For the text-containing cell, return its midpoint in (X, Y) coordinate format. 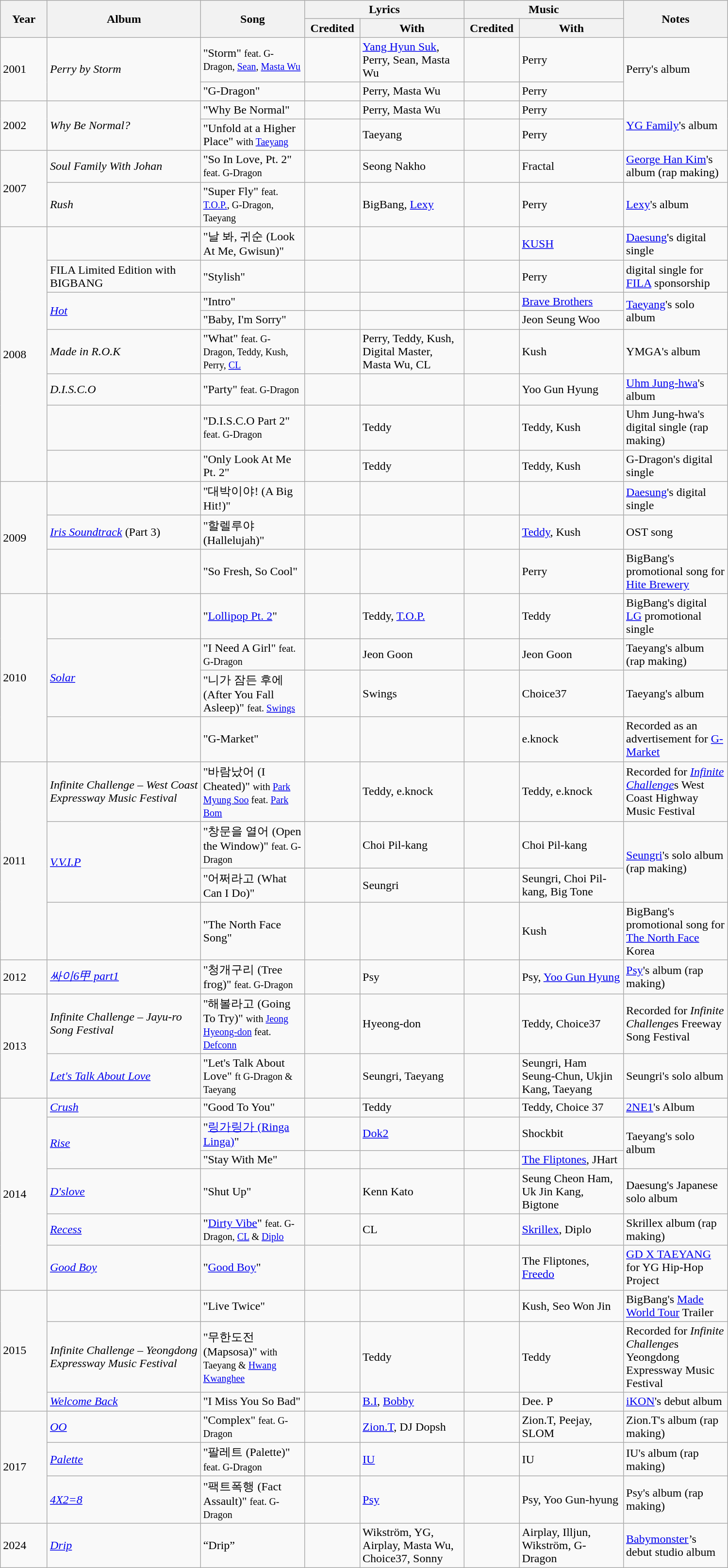
2015 (24, 1350)
V.V.I.P (124, 862)
OST song (676, 532)
Recorded for Infinite Challenges West Coast Highway Music Festival (676, 792)
Taeyang's album (676, 694)
Yang Hyun Suk, Perry, Sean, Masta Wu (413, 60)
Zion.T, DJ Dopsh (413, 1427)
"할렐루야 (Hallelujah)" (252, 532)
Infinite Challenge – Jayu-ro Song Festival (124, 1024)
B.I, Bobby (413, 1402)
Song (252, 19)
2024 (24, 1545)
Dee. P (572, 1402)
Seungri, Ham Seung-Chun, Ukjin Kang, Taeyang (572, 1076)
Taeyang (413, 135)
"Shut Up" (252, 1191)
Fractal (572, 166)
Daesung's Japanese solo album (676, 1191)
"So In Love, Pt. 2" feat. G-Dragon (252, 166)
Notes (676, 19)
digital single for FILA sponsorship (676, 277)
Lexy's album (676, 204)
"I Miss You So Bad" (252, 1402)
2009 (24, 538)
2002 (24, 125)
Seungri, Taeyang (413, 1076)
Wikström, YG, Airplay, Masta Wu, Choice37, Sonny (413, 1545)
"D.I.S.C.O Part 2" feat. G-Dragon (252, 428)
FILA Limited Edition with BIGBANG (124, 277)
Rise (124, 1143)
"팔레트 (Palette)" feat. G-Dragon (252, 1459)
Jeon Seung Woo (572, 320)
Why Be Normal? (124, 125)
"Complex" feat. G-Dragon (252, 1427)
Psy, Yoo Gun Hyung (572, 977)
Dok2 (413, 1134)
KUSH (572, 244)
2001 (24, 69)
"I Need A Girl" feat. G-Dragon (252, 654)
"Unfold at a Higher Place" with Taeyang (252, 135)
Seungri, Choi Pil-kang, Big Tone (572, 885)
Perry's album (676, 69)
The Fliptones, Freedo (572, 1268)
"Super Fly" feat. T.O.P., G-Dragon, Taeyang (252, 204)
"Party" feat. G-Dragon (252, 389)
Teddy, Choice 37 (572, 1107)
2013 (24, 1046)
Recorded for Infinite Challenges Freeway Song Festival (676, 1024)
"어쩌라고 (What Can I Do)" (252, 885)
BigBang, Lexy (413, 204)
GD X TAEYANG for YG Hip-Hop Project (676, 1268)
"Intro" (252, 301)
"What" feat. G-Dragon, Teddy, Kush, Perry, CL (252, 351)
"Baby, I'm Sorry" (252, 320)
Solar (124, 678)
Seong Nakho (413, 166)
Skrillex, Diplo (572, 1230)
Infinite Challenge – West Coast Expressway Music Festival (124, 792)
Seungri (413, 885)
Perry, Teddy, Kush, Digital Master, Masta Wu, CL (413, 351)
Taeyang's album (rap making) (676, 654)
Shockbit (572, 1134)
Lyrics (384, 10)
"청개구리 (Tree frog)" feat. G-Dragon (252, 977)
Skrillex album (rap making) (676, 1230)
2017 (24, 1467)
"Dirty Vibe" feat. G-Dragon, CL & Diplo (252, 1230)
Airplay, Illjun, Wikström, G-Dragon (572, 1545)
Music (544, 10)
Recorded for Infinite Challenges Yeongdong Expressway Music Festival (676, 1357)
"Stylish" (252, 277)
2008 (24, 354)
Teddy, T.O.P. (413, 616)
D.I.S.C.O (124, 389)
"Good To You" (252, 1107)
Choice37 (572, 694)
Welcome Back (124, 1402)
Teddy, Choice37 (572, 1024)
BigBang's promotional song for Hite Brewery (676, 571)
"대박이야! (A Big Hit!)" (252, 498)
"Why Be Normal" (252, 110)
"해볼라고 (Going To Try)" with Jeong Hyeong-don feat. Defconn (252, 1024)
Recorded as an advertisement for G-Market (676, 739)
Brave Brothers (572, 301)
e.knock (572, 739)
Yoo Gun Hyung (572, 389)
BigBang's Made World Tour Trailer (676, 1305)
Zion.T, Peejay, SLOM (572, 1427)
2NE1's Album (676, 1107)
"날 봐, 귀순 (Look At Me, Gwisun)" (252, 244)
Swings (413, 694)
Good Boy (124, 1268)
Recess (124, 1230)
"G-Market" (252, 739)
Seungri's solo album (rap making) (676, 862)
"G-Dragon" (252, 91)
Infinite Challenge – Yeongdong Expressway Music Festival (124, 1357)
Drip (124, 1545)
Iris Soundtrack (Part 3) (124, 532)
Babymonster’s debut studio album (676, 1545)
"니가 잠든 후에 (After You Fall Asleep)" feat. Swings (252, 694)
The Fliptones, JHart (572, 1160)
Seungri's solo album (676, 1076)
"무한도전 (Mapsosa)" with Taeyang & Hwang Kwanghee (252, 1357)
싸이6甲 part1 (124, 977)
2012 (24, 977)
2010 (24, 677)
Soul Family With Johan (124, 166)
2007 (24, 188)
Kush, Seo Won Jin (572, 1305)
"Lollipop Pt. 2" (252, 616)
4X2=8 (124, 1500)
Perry by Storm (124, 69)
Hot (124, 311)
"바람났어 (I Cheated)" with Park Myung Soo feat. Park Bom (252, 792)
YMGA's album (676, 351)
OO (124, 1427)
BigBang's promotional song for The North Face Korea (676, 931)
D'slove (124, 1191)
"Storm" feat. G-Dragon, Sean, Masta Wu (252, 60)
G-Dragon's digital single (676, 466)
Crush (124, 1107)
"팩트폭행 (Fact Assault)" feat. G-Dragon (252, 1500)
Seung Cheon Ham, Uk Jin Kang, Bigtone (572, 1191)
CL (413, 1230)
Let's Talk About Love (124, 1076)
Rush (124, 204)
Album (124, 19)
2011 (24, 861)
Uhm Jung-hwa's digital single (rap making) (676, 428)
Kenn Kato (413, 1191)
Year (24, 19)
"The North Face Song" (252, 931)
IU's album (rap making) (676, 1459)
Zion.T's album (rap making) (676, 1427)
Psy, Yoo Gun-hyung (572, 1500)
2014 (24, 1194)
"So Fresh, So Cool" (252, 571)
"Stay With Me" (252, 1160)
"창문을 열어 (Open the Window)" feat. G-Dragon (252, 845)
"Let's Talk About Love" ft G-Dragon & Taeyang (252, 1076)
"링가링가 (Ringa Linga)" (252, 1134)
"Only Look At Me Pt. 2" (252, 466)
George Han Kim's album (rap making) (676, 166)
iKON's debut album (676, 1402)
BigBang's digital LG promotional single (676, 616)
Uhm Jung-hwa's album (676, 389)
“Drip” (252, 1545)
Made in R.O.K (124, 351)
Hyeong-don (413, 1024)
"Good Boy" (252, 1268)
"Live Twice" (252, 1305)
YG Family's album (676, 125)
Palette (124, 1459)
